Output the (X, Y) coordinate of the center of the cell containing the given text.  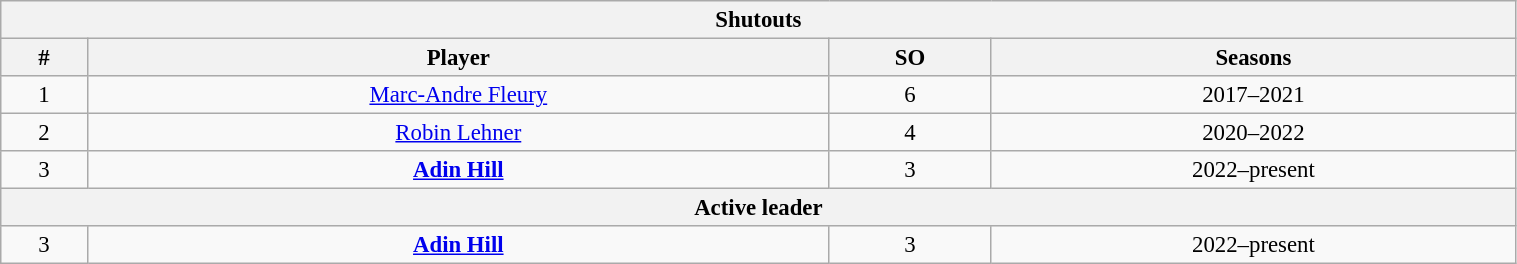
Active leader (758, 208)
# (44, 58)
Player (458, 58)
2020–2022 (1254, 133)
4 (910, 133)
2017–2021 (1254, 95)
2 (44, 133)
Robin Lehner (458, 133)
1 (44, 95)
Seasons (1254, 58)
6 (910, 95)
Shutouts (758, 20)
Marc-Andre Fleury (458, 95)
SO (910, 58)
